Detect which cell encompasses the target text, then output its [X, Y] center coordinate. 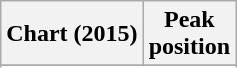
Chart (2015) [72, 34]
Peakposition [189, 34]
